Scan for the cell matching the given text and deliver its [x, y] coordinate at center. 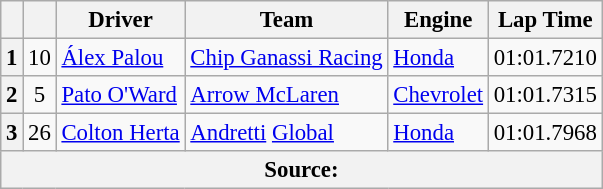
Lap Time [545, 20]
01:01.7210 [545, 58]
Chevrolet [438, 95]
01:01.7968 [545, 133]
5 [40, 95]
Driver [120, 20]
Team [286, 20]
Andretti Global [286, 133]
2 [12, 95]
Colton Herta [120, 133]
Pato O'Ward [120, 95]
26 [40, 133]
10 [40, 58]
3 [12, 133]
01:01.7315 [545, 95]
Chip Ganassi Racing [286, 58]
Engine [438, 20]
Álex Palou [120, 58]
1 [12, 58]
Arrow McLaren [286, 95]
Source: [302, 170]
